Find where the given text appears and provide that cell's center as [x, y] coordinate. 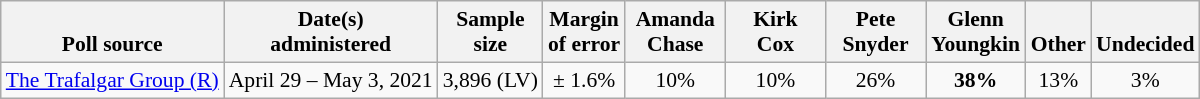
April 29 – May 3, 2021 [331, 80]
AmandaChase [675, 32]
The Trafalgar Group (R) [112, 80]
PeteSnyder [875, 32]
Other [1058, 32]
Poll source [112, 32]
3% [1145, 80]
Samplesize [490, 32]
13% [1058, 80]
Undecided [1145, 32]
26% [875, 80]
Marginof error [584, 32]
KirkCox [775, 32]
3,896 (LV) [490, 80]
Date(s)administered [331, 32]
38% [976, 80]
± 1.6% [584, 80]
GlennYoungkin [976, 32]
